Determine the [X, Y] coordinate at the center of the cell enclosing the given text.  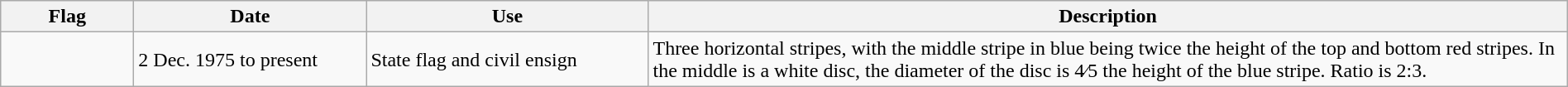
Description [1108, 17]
2 Dec. 1975 to present [250, 60]
Flag [68, 17]
State flag and civil ensign [508, 60]
Date [250, 17]
Use [508, 17]
